Pinpoint the cell where the given text exists, returning its (X, Y) midpoint coordinate. 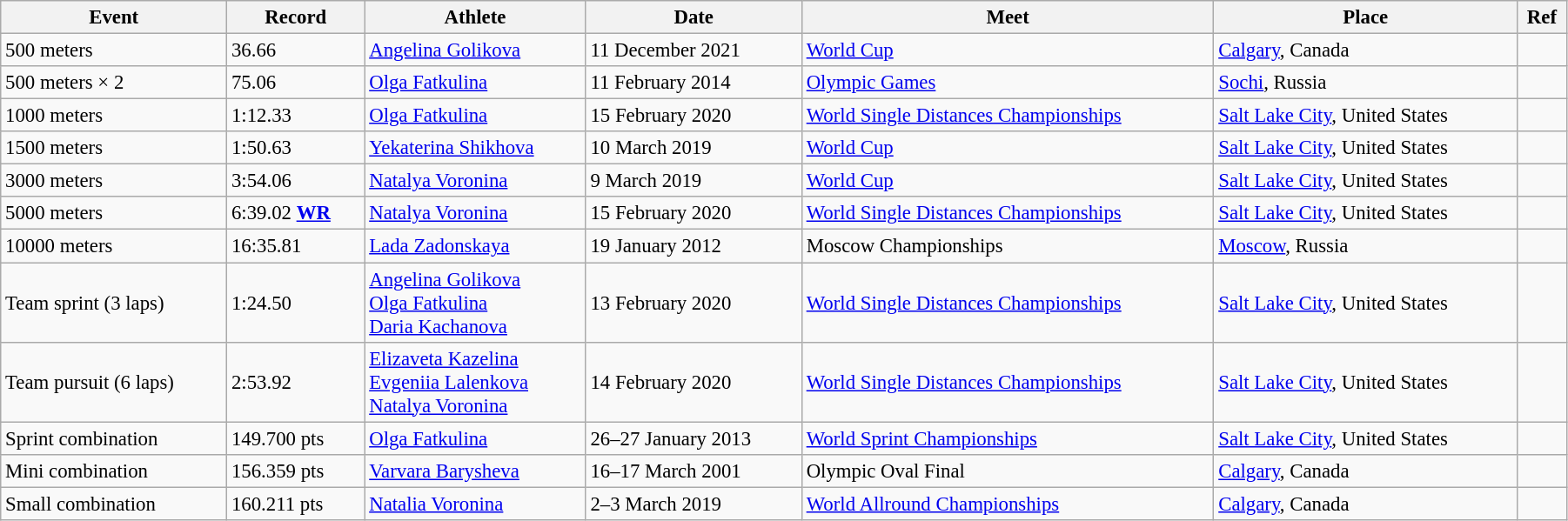
Athlete (475, 17)
Lada Zadonskaya (475, 246)
9 March 2019 (694, 181)
Moscow, Russia (1366, 246)
36.66 (296, 50)
500 meters × 2 (114, 83)
11 February 2014 (694, 83)
World Sprint Championships (1008, 438)
Small combination (114, 504)
5000 meters (114, 213)
14 February 2020 (694, 382)
1000 meters (114, 116)
Yekaterina Shikhova (475, 148)
1:50.63 (296, 148)
World Allround Championships (1008, 504)
Angelina Golikova (475, 50)
Sprint combination (114, 438)
3:54.06 (296, 181)
Date (694, 17)
500 meters (114, 50)
Ref (1542, 17)
Natalia Voronina (475, 504)
Record (296, 17)
1500 meters (114, 148)
16:35.81 (296, 246)
16–17 March 2001 (694, 471)
149.700 pts (296, 438)
1:12.33 (296, 116)
1:24.50 (296, 303)
Mini combination (114, 471)
Event (114, 17)
Elizaveta KazelinaEvgeniia LalenkovaNatalya Voronina (475, 382)
19 January 2012 (694, 246)
10 March 2019 (694, 148)
26–27 January 2013 (694, 438)
6:39.02 WR (296, 213)
10000 meters (114, 246)
Sochi, Russia (1366, 83)
Varvara Barysheva (475, 471)
Olympic Games (1008, 83)
2–3 March 2019 (694, 504)
Olympic Oval Final (1008, 471)
Team pursuit (6 laps) (114, 382)
3000 meters (114, 181)
Angelina GolikovaOlga FatkulinaDaria Kachanova (475, 303)
13 February 2020 (694, 303)
Place (1366, 17)
160.211 pts (296, 504)
Team sprint (3 laps) (114, 303)
Moscow Championships (1008, 246)
11 December 2021 (694, 50)
75.06 (296, 83)
Meet (1008, 17)
156.359 pts (296, 471)
2:53.92 (296, 382)
